Find where the given text appears and provide that cell's center as (x, y) coordinate. 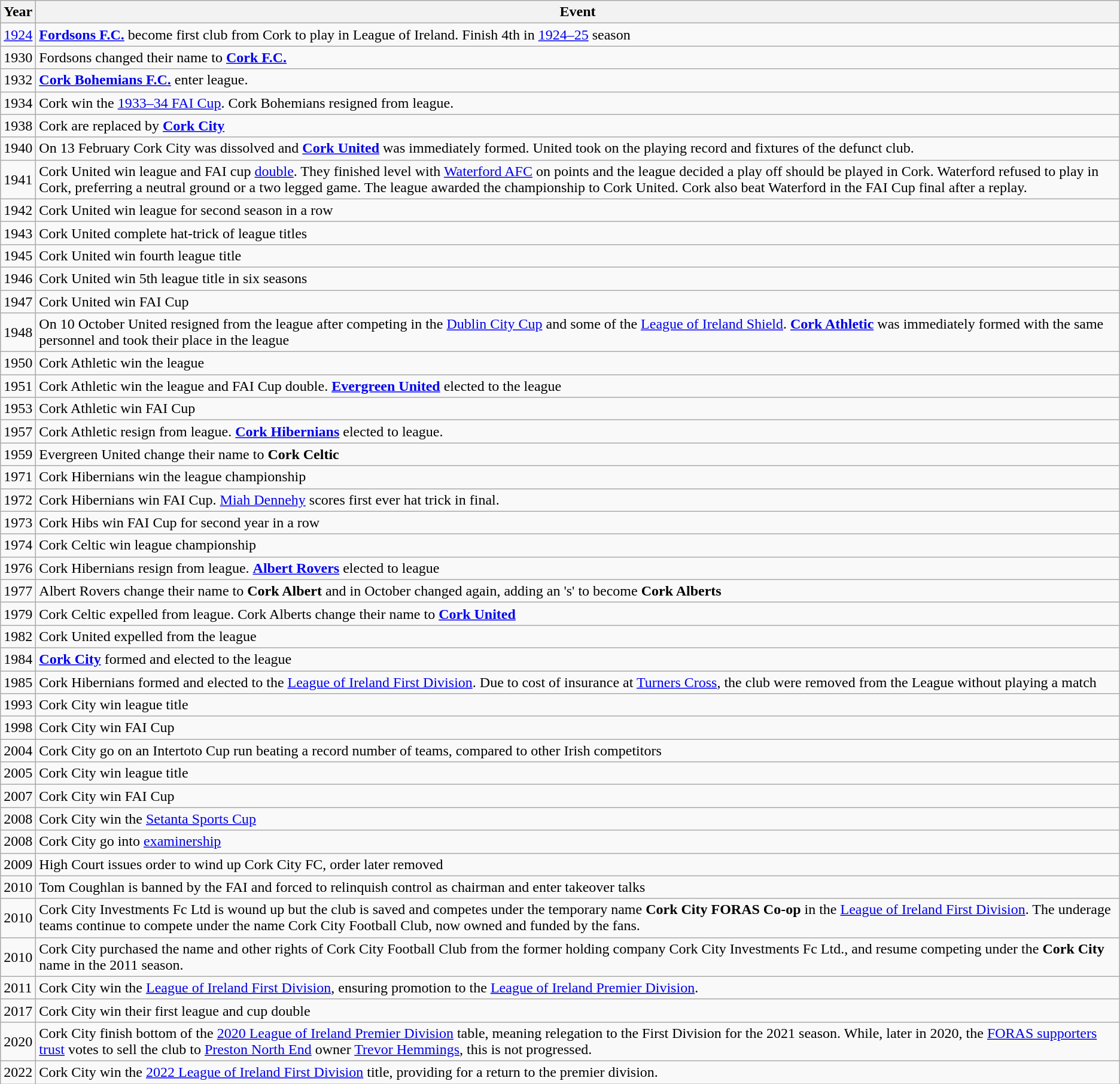
1932 (18, 80)
Cork City win the Setanta Sports Cup (578, 819)
1993 (18, 705)
1943 (18, 233)
Albert Rovers change their name to Cork Albert and in October changed again, adding an 's' to become Cork Alberts (578, 591)
Cork City win their first league and cup double (578, 1010)
Cork City win the League of Ireland First Division, ensuring promotion to the League of Ireland Premier Division. (578, 988)
Cork Celtic expelled from league. Cork Alberts change their name to Cork United (578, 614)
Cork United complete hat-trick of league titles (578, 233)
Cork Athletic win the league and FAI Cup double. Evergreen United elected to the league (578, 386)
1947 (18, 301)
1948 (18, 333)
2011 (18, 988)
1998 (18, 728)
1985 (18, 682)
1957 (18, 432)
1945 (18, 256)
Evergreen United change their name to Cork Celtic (578, 454)
1971 (18, 477)
1924 (18, 35)
Cork Hibernians resign from league. Albert Rovers elected to league (578, 568)
1959 (18, 454)
1940 (18, 148)
Cork Hibernians win FAI Cup. Miah Dennehy scores first ever hat trick in final. (578, 500)
Cork Hibernians win the league championship (578, 477)
Tom Coughlan is banned by the FAI and forced to relinquish control as chairman and enter takeover talks (578, 887)
1979 (18, 614)
High Court issues order to wind up Cork City FC, order later removed (578, 864)
Cork are replaced by Cork City (578, 126)
2007 (18, 796)
On 13 February Cork City was dissolved and Cork United was immediately formed. United took on the playing record and fixtures of the defunct club. (578, 148)
Cork City go on an Intertoto Cup run beating a record number of teams, compared to other Irish competitors (578, 751)
Cork United win 5th league title in six seasons (578, 278)
1972 (18, 500)
Cork Athletic win the league (578, 363)
Cork United win league for second season in a row (578, 210)
Cork Athletic resign from league. Cork Hibernians elected to league. (578, 432)
1938 (18, 126)
1953 (18, 409)
Fordsons F.C. become first club from Cork to play in League of Ireland. Finish 4th in 1924–25 season (578, 35)
1974 (18, 545)
1946 (18, 278)
2005 (18, 773)
Cork United expelled from the league (578, 636)
1982 (18, 636)
Cork City win the 2022 League of Ireland First Division title, providing for a return to the premier division. (578, 1072)
2020 (18, 1042)
2022 (18, 1072)
1977 (18, 591)
1950 (18, 363)
Event (578, 12)
Cork Celtic win league championship (578, 545)
Cork Athletic win FAI Cup (578, 409)
1934 (18, 103)
Cork win the 1933–34 FAI Cup. Cork Bohemians resigned from league. (578, 103)
1984 (18, 659)
Cork United win fourth league title (578, 256)
Year (18, 12)
2004 (18, 751)
Cork Bohemians F.C. enter league. (578, 80)
Cork Hibs win FAI Cup for second year in a row (578, 523)
1930 (18, 57)
1941 (18, 180)
2009 (18, 864)
Fordsons changed their name to Cork F.C. (578, 57)
Cork United win FAI Cup (578, 301)
Cork City formed and elected to the league (578, 659)
1973 (18, 523)
Cork City go into examinership (578, 842)
1951 (18, 386)
1942 (18, 210)
2017 (18, 1010)
1976 (18, 568)
